Scan for the cell matching the given text and deliver its [x, y] coordinate at center. 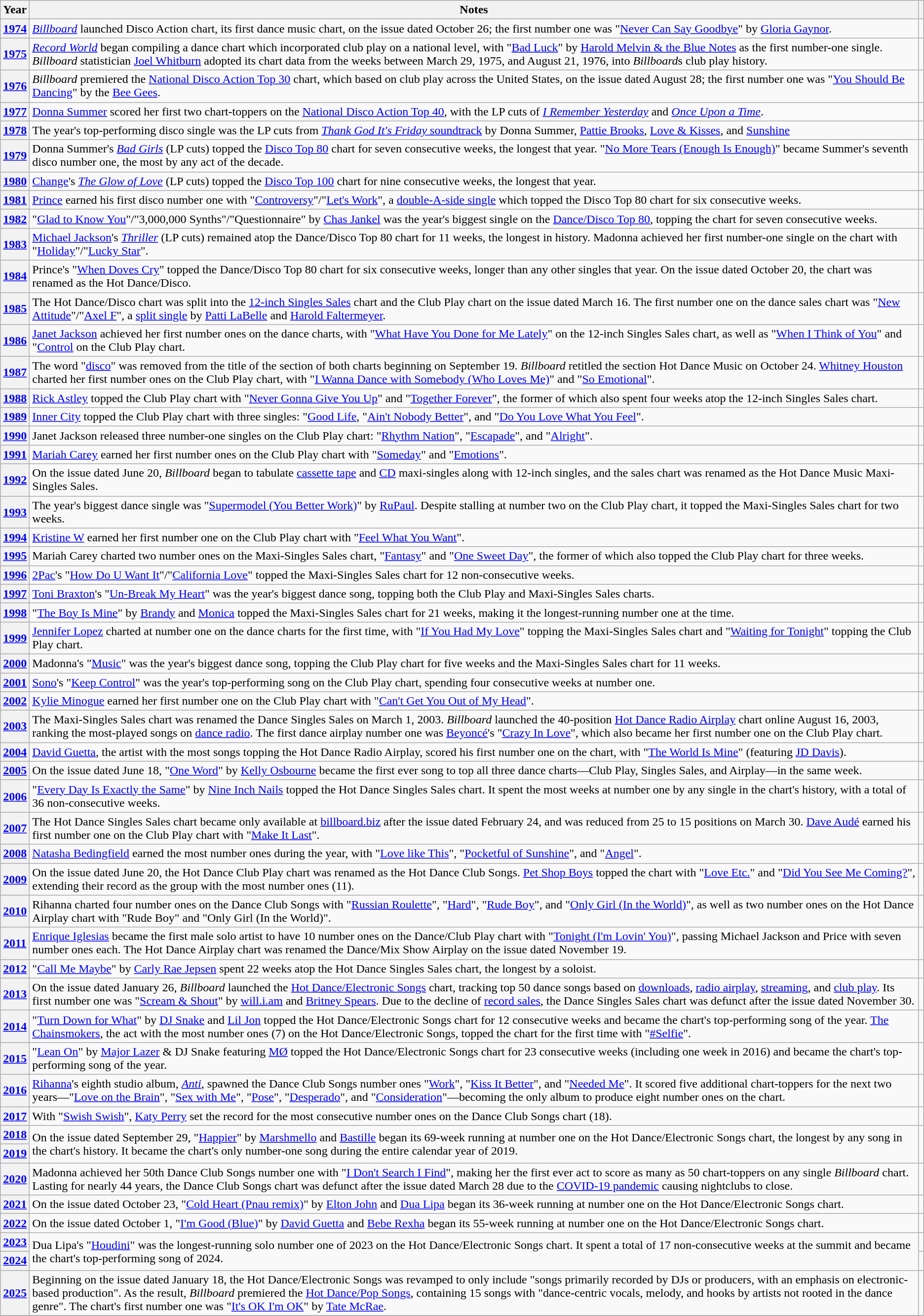
2015 [15, 1058]
1996 [15, 575]
1976 [15, 86]
2022 [15, 1223]
1981 [15, 200]
2019 [15, 1154]
2025 [15, 1293]
1985 [15, 308]
2000 [15, 663]
1998 [15, 612]
Kristine W earned her first number one on the Club Play chart with "Feel What You Want". [474, 537]
"Call Me Maybe" by Carly Rae Jepsen spent 22 weeks atop the Hot Dance Singles Sales chart, the longest by a soloist. [474, 969]
2009 [15, 879]
2021 [15, 1204]
1979 [15, 156]
2010 [15, 911]
1982 [15, 219]
1983 [15, 244]
1992 [15, 480]
2003 [15, 726]
With "Swish Swish", Katy Perry set the record for the most consecutive number ones on the Dance Club Songs chart (18). [474, 1116]
1997 [15, 594]
Inner City topped the Club Play chart with three singles: "Good Life, "Ain't Nobody Better", and "Do You Love What You Feel". [474, 417]
2020 [15, 1179]
Natasha Bedingfield earned the most number ones during the year, with "Love like This", "Pocketful of Sunshine", and "Angel". [474, 854]
2014 [15, 1026]
1984 [15, 276]
2018 [15, 1135]
1988 [15, 398]
2002 [15, 701]
2001 [15, 682]
Mariah Carey earned her first number ones on the Club Play chart with "Someday" and "Emotions". [474, 454]
Notes [474, 10]
Change's The Glow of Love (LP cuts) topped the Disco Top 100 chart for nine consecutive weeks, the longest that year. [474, 181]
2023 [15, 1242]
Donna Summer scored her first two chart-toppers on the National Disco Action Top 40, with the LP cuts of I Remember Yesterday and Once Upon a Time. [474, 112]
2017 [15, 1116]
1991 [15, 454]
Year [15, 10]
1989 [15, 417]
2013 [15, 994]
Madonna's "Music" was the year's biggest dance song, topping the Club Play chart for five weeks and the Maxi-Singles Sales chart for 11 weeks. [474, 663]
1994 [15, 537]
1995 [15, 556]
2008 [15, 854]
1980 [15, 181]
2006 [15, 796]
2016 [15, 1090]
1999 [15, 638]
2024 [15, 1261]
2007 [15, 828]
1986 [15, 340]
1990 [15, 436]
1974 [15, 29]
2005 [15, 771]
1993 [15, 512]
1978 [15, 130]
Kylie Minogue earned her first number one on the Club Play chart with "Can't Get You Out of My Head". [474, 701]
Sono's "Keep Control" was the year's top-performing song on the Club Play chart, spending four consecutive weeks at number one. [474, 682]
1977 [15, 112]
2Pac's "How Do U Want It"/"California Love" topped the Maxi-Singles Sales chart for 12 non-consecutive weeks. [474, 575]
1975 [15, 54]
2012 [15, 969]
Toni Braxton's "Un-Break My Heart" was the year's biggest dance song, topping both the Club Play and Maxi-Singles Sales charts. [474, 594]
2004 [15, 752]
2011 [15, 943]
"The Boy Is Mine" by Brandy and Monica topped the Maxi-Singles Sales chart for 21 weeks, making it the longest-running number one at the time. [474, 612]
Janet Jackson released three number-one singles on the Club Play chart: "Rhythm Nation", "Escapade", and "Alright". [474, 436]
1987 [15, 373]
